Capture the cell that displays the provided text and extract its [X, Y] central coordinate. 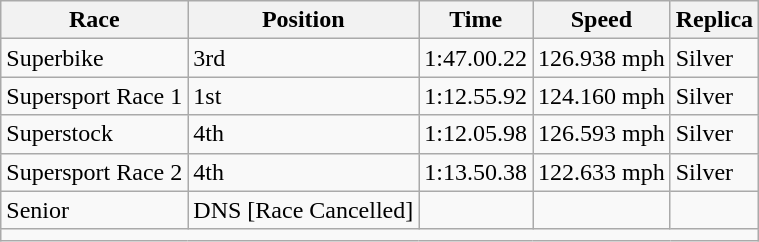
3rd [304, 58]
Supersport Race 1 [94, 96]
Position [304, 20]
Senior [94, 210]
Replica [714, 20]
1:12.05.98 [476, 134]
1:12.55.92 [476, 96]
1:47.00.22 [476, 58]
Superbike [94, 58]
1st [304, 96]
DNS [Race Cancelled] [304, 210]
Supersport Race 2 [94, 172]
126.938 mph [601, 58]
122.633 mph [601, 172]
Time [476, 20]
1:13.50.38 [476, 172]
Superstock [94, 134]
126.593 mph [601, 134]
Race [94, 20]
Speed [601, 20]
124.160 mph [601, 96]
